From the cell containing the given text, extract its center point as (x, y) coordinate. 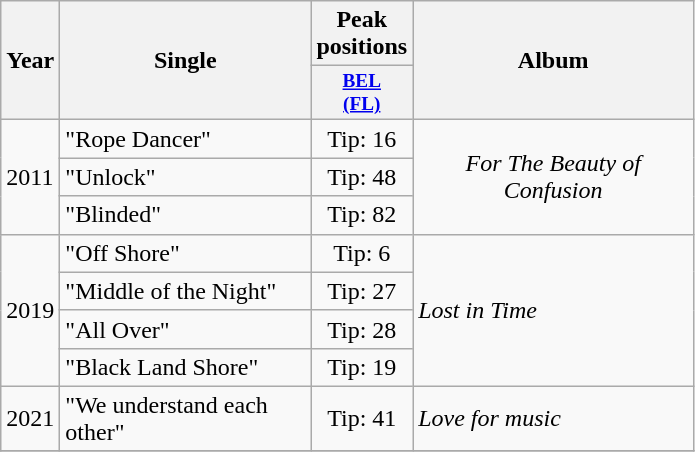
Love for music (554, 418)
Lost in Time (554, 310)
"Off Shore" (186, 253)
Single (186, 60)
"We understand each other" (186, 418)
"Blinded" (186, 215)
"Rope Dancer" (186, 139)
"Unlock" (186, 177)
Tip: 19 (362, 367)
Tip: 82 (362, 215)
"All Over" (186, 329)
For The Beauty of Confusion (554, 177)
2011 (30, 177)
Tip: 48 (362, 177)
Tip: 6 (362, 253)
Tip: 41 (362, 418)
BEL(FL) (362, 93)
2021 (30, 418)
"Middle of the Night" (186, 291)
Tip: 28 (362, 329)
Peak positions (362, 34)
"Black Land Shore" (186, 367)
2019 (30, 310)
Year (30, 60)
Tip: 27 (362, 291)
Tip: 16 (362, 139)
Album (554, 60)
